Find where the given text appears and provide that cell's center as (X, Y) coordinate. 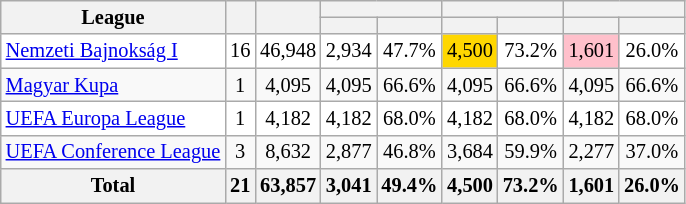
3,684 (470, 152)
2,277 (592, 152)
59.9% (531, 152)
UEFA Conference League (113, 152)
46.8% (410, 152)
Magyar Kupa (113, 85)
21 (240, 186)
UEFA Europa League (113, 118)
8,632 (288, 152)
3 (240, 152)
Total (113, 186)
League (113, 17)
49.4% (410, 186)
16 (240, 51)
37.0% (652, 152)
47.7% (410, 51)
63,857 (288, 186)
2,934 (349, 51)
2,877 (349, 152)
Nemzeti Bajnokság I (113, 51)
3,041 (349, 186)
46,948 (288, 51)
